From the cell containing the given text, extract its center point as (X, Y) coordinate. 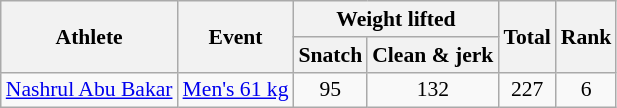
Clean & jerk (432, 55)
Rank (586, 36)
6 (586, 90)
Weight lifted (396, 19)
Snatch (331, 55)
Nashrul Abu Bakar (90, 90)
Men's 61 kg (236, 90)
Athlete (90, 36)
95 (331, 90)
Total (526, 36)
Event (236, 36)
132 (432, 90)
227 (526, 90)
